Output the [x, y] coordinate of the center of the cell containing the given text.  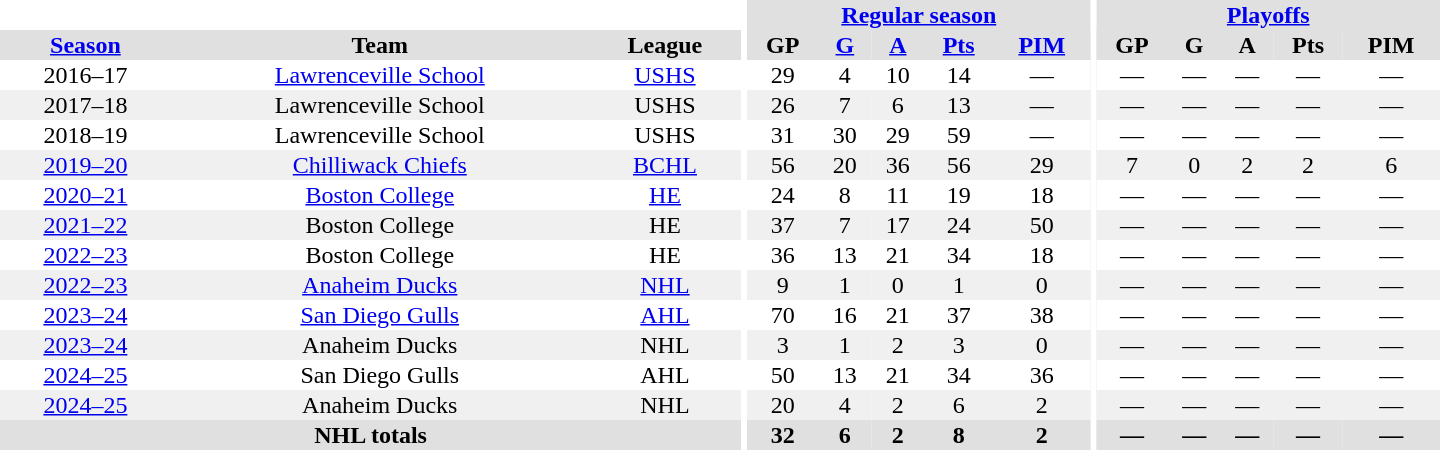
32 [782, 435]
26 [782, 105]
38 [1042, 315]
30 [844, 135]
10 [898, 75]
2016–17 [86, 75]
16 [844, 315]
Regular season [918, 15]
BCHL [665, 165]
Chilliwack Chiefs [380, 165]
59 [958, 135]
Playoffs [1268, 15]
2017–18 [86, 105]
2018–19 [86, 135]
19 [958, 195]
70 [782, 315]
31 [782, 135]
9 [782, 285]
14 [958, 75]
NHL totals [370, 435]
Team [380, 45]
Season [86, 45]
2021–22 [86, 225]
11 [898, 195]
2020–21 [86, 195]
2019–20 [86, 165]
League [665, 45]
17 [898, 225]
